Detect which cell encompasses the target text, then output its (X, Y) center coordinate. 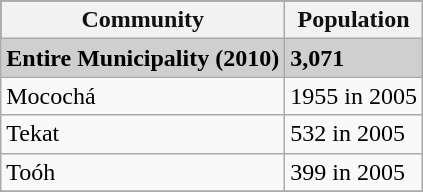
Population (354, 20)
1955 in 2005 (354, 96)
399 in 2005 (354, 172)
Entire Municipality (2010) (143, 58)
Toóh (143, 172)
532 in 2005 (354, 134)
3,071 (354, 58)
Tekat (143, 134)
Mocochá (143, 96)
Community (143, 20)
